Identify which cell holds the provided text, then report its (X, Y) central coordinate. 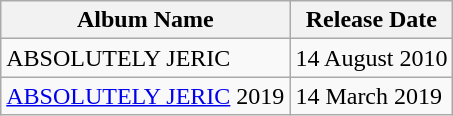
ABSOLUTELY JERIC (146, 58)
ABSOLUTELY JERIC 2019 (146, 96)
14 March 2019 (372, 96)
Release Date (372, 20)
Album Name (146, 20)
14 August 2010 (372, 58)
